Find where the given text appears and provide that cell's center as (X, Y) coordinate. 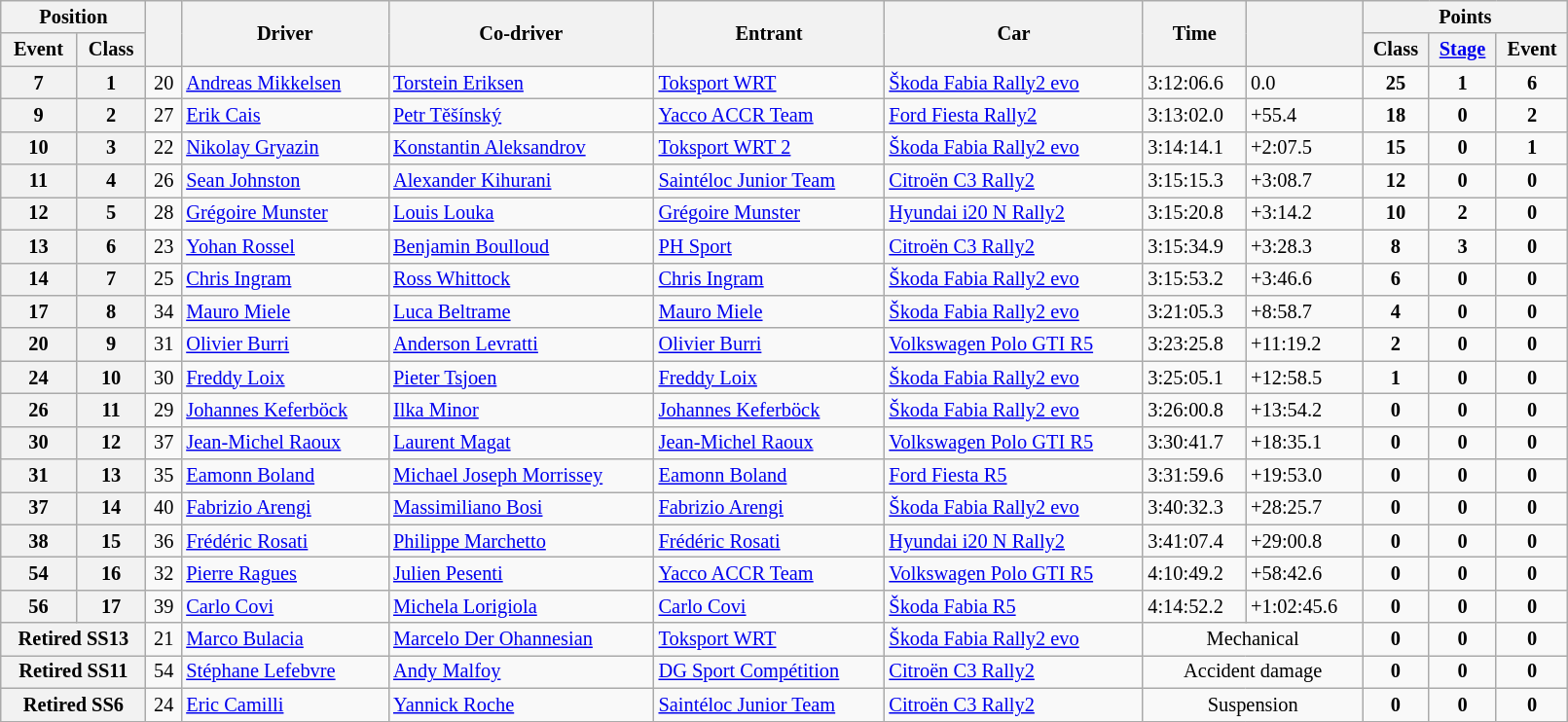
28 (164, 213)
4:14:52.2 (1194, 606)
Laurent Magat (522, 443)
Michael Joseph Morrissey (522, 476)
Position (74, 17)
Andy Malfoy (522, 671)
+11:19.2 (1304, 344)
Stéphane Lefebvre (284, 671)
Points (1466, 17)
Erik Cais (284, 115)
+8:58.7 (1304, 311)
38 (39, 541)
+2:07.5 (1304, 148)
PH Sport (769, 246)
Car (1014, 33)
3:13:02.0 (1194, 115)
27 (164, 115)
16 (111, 573)
36 (164, 541)
3:21:05.3 (1194, 311)
3:30:41.7 (1194, 443)
Petr Těšínský (522, 115)
Benjamin Boulloud (522, 246)
3:15:20.8 (1194, 213)
+18:35.1 (1304, 443)
Entrant (769, 33)
5 (111, 213)
3:41:07.4 (1194, 541)
56 (39, 606)
Louis Louka (522, 213)
35 (164, 476)
18 (1396, 115)
3:14:14.1 (1194, 148)
Retired SS11 (74, 671)
3:15:34.9 (1194, 246)
Accident damage (1252, 671)
Co-driver (522, 33)
0.0 (1304, 83)
3:25:05.1 (1194, 378)
Nikolay Gryazin (284, 148)
Stage (1462, 50)
Konstantin Aleksandrov (522, 148)
34 (164, 311)
39 (164, 606)
+3:28.3 (1304, 246)
40 (164, 508)
29 (164, 410)
Retired SS6 (74, 704)
3:15:15.3 (1194, 181)
Michela Lorigiola (522, 606)
+3:14.2 (1304, 213)
23 (164, 246)
21 (164, 639)
Torstein Eriksen (522, 83)
Škoda Fabia R5 (1014, 606)
Philippe Marchetto (522, 541)
Pierre Ragues (284, 573)
Yannick Roche (522, 704)
Massimiliano Bosi (522, 508)
Ross Whittock (522, 279)
3:26:00.8 (1194, 410)
3:40:32.3 (1194, 508)
Marco Bulacia (284, 639)
+13:54.2 (1304, 410)
+28:25.7 (1304, 508)
Eric Camilli (284, 704)
Sean Johnston (284, 181)
Time (1194, 33)
Andreas Mikkelsen (284, 83)
+3:46.6 (1304, 279)
Ford Fiesta Rally2 (1014, 115)
Marcelo Der Ohannesian (522, 639)
Alexander Kihurani (522, 181)
Suspension (1252, 704)
32 (164, 573)
3:12:06.6 (1194, 83)
3:23:25.8 (1194, 344)
3:31:59.6 (1194, 476)
DG Sport Compétition (769, 671)
+3:08.7 (1304, 181)
Ilka Minor (522, 410)
Retired SS13 (74, 639)
+55.4 (1304, 115)
Toksport WRT 2 (769, 148)
4:10:49.2 (1194, 573)
+29:00.8 (1304, 541)
+1:02:45.6 (1304, 606)
Mechanical (1252, 639)
Luca Beltrame (522, 311)
Julien Pesenti (522, 573)
Ford Fiesta R5 (1014, 476)
Anderson Levratti (522, 344)
Pieter Tsjoen (522, 378)
3:15:53.2 (1194, 279)
Driver (284, 33)
+12:58.5 (1304, 378)
+58:42.6 (1304, 573)
+19:53.0 (1304, 476)
Yohan Rossel (284, 246)
22 (164, 148)
